Identify which cell holds the provided text, then report its (x, y) central coordinate. 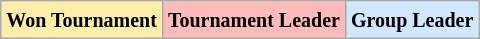
Group Leader (412, 20)
Tournament Leader (254, 20)
Won Tournament (82, 20)
